Output the (X, Y) coordinate of the center of the cell containing the given text.  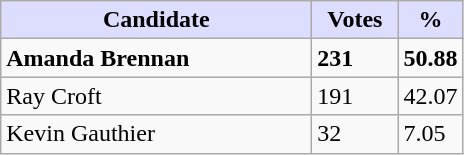
Kevin Gauthier (156, 134)
Amanda Brennan (156, 58)
231 (355, 58)
Candidate (156, 20)
42.07 (430, 96)
7.05 (430, 134)
191 (355, 96)
Votes (355, 20)
Ray Croft (156, 96)
32 (355, 134)
% (430, 20)
50.88 (430, 58)
